For the text-containing cell, return its midpoint in [X, Y] coordinate format. 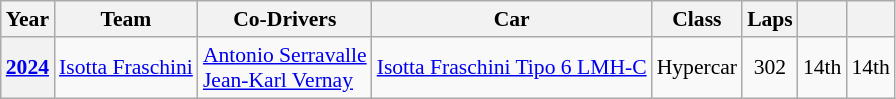
Team [126, 19]
Isotta Fraschini Tipo 6 LMH-C [512, 68]
Car [512, 19]
Co-Drivers [285, 19]
Laps [770, 19]
302 [770, 68]
Antonio Serravalle Jean-Karl Vernay [285, 68]
Hypercar [697, 68]
2024 [28, 68]
Year [28, 19]
Class [697, 19]
Isotta Fraschini [126, 68]
